Return the (x, y) coordinate for the center point of the cell that contains the specified text.  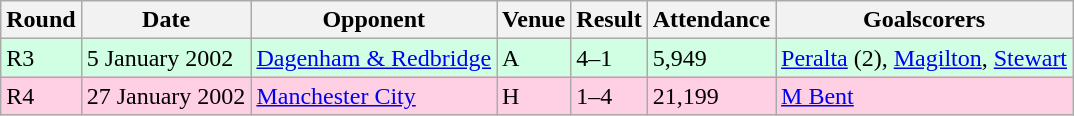
5 January 2002 (166, 58)
Dagenham & Redbridge (374, 58)
Venue (534, 20)
4–1 (609, 58)
Goalscorers (924, 20)
Manchester City (374, 96)
Result (609, 20)
21,199 (711, 96)
Round (41, 20)
R4 (41, 96)
27 January 2002 (166, 96)
Date (166, 20)
M Bent (924, 96)
H (534, 96)
A (534, 58)
Peralta (2), Magilton, Stewart (924, 58)
Opponent (374, 20)
Attendance (711, 20)
5,949 (711, 58)
R3 (41, 58)
1–4 (609, 96)
